Return the (X, Y) coordinate for the center point of the cell that contains the specified text.  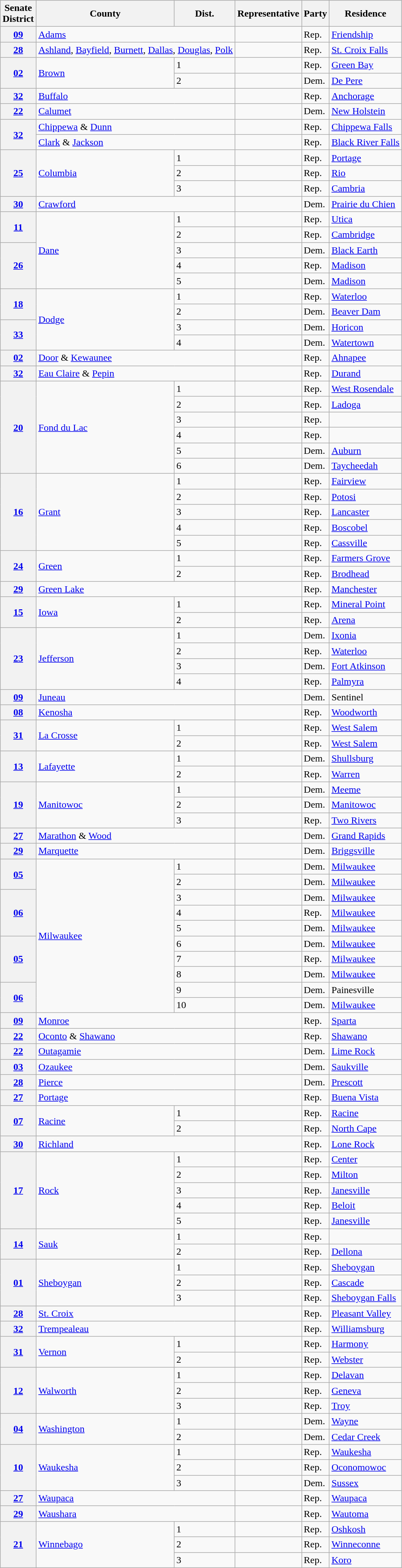
Center (366, 1159)
Two Rivers (366, 820)
Calumet (135, 111)
Arena (366, 620)
Troy (366, 1406)
Ahnapee (366, 358)
Dane (105, 250)
Buena Vista (366, 1098)
Beaver Dam (366, 312)
Mineral Point (366, 604)
Dist. (205, 14)
Sheboygan Falls (366, 1298)
Brown (105, 73)
Richland (135, 1144)
Residence (366, 14)
St. Croix Falls (366, 50)
Friendship (366, 34)
Cascade (366, 1283)
Sauk (105, 1244)
Wautoma (366, 1514)
Farmers Grove (366, 558)
01 (18, 1283)
Anchorage (366, 96)
North Cape (366, 1128)
Lone Rock (366, 1144)
Crawford (135, 204)
Brodhead (366, 574)
Door & Kewaunee (135, 358)
St. Croix (135, 1313)
14 (18, 1244)
Shullsburg (366, 759)
Grant (105, 512)
24 (18, 566)
Eau Claire & Pepin (135, 373)
08 (18, 713)
Winnebago (105, 1545)
Geneva (366, 1390)
Dodge (105, 319)
11 (18, 227)
Clark & Jackson (135, 142)
Monroe (135, 1021)
Beloit (366, 1206)
Cambridge (366, 235)
Cambria (366, 188)
Horicon (366, 327)
Buffalo (135, 96)
Adams (135, 34)
Saukville (366, 1067)
21 (18, 1545)
9 (205, 990)
33 (18, 335)
De Pere (366, 81)
Woodworth (366, 713)
Sentinel (366, 697)
Ashland, Bayfield, Burnett, Dallas, Douglas, Polk (135, 50)
Kenosha (135, 713)
Fairview (366, 481)
Harmony (366, 1344)
La Crosse (105, 736)
Delavan (366, 1375)
Prescott (366, 1082)
8 (205, 974)
Warren (366, 774)
Green Lake (135, 589)
Dellona (366, 1252)
Sparta (366, 1021)
Utica (366, 219)
Milton (366, 1174)
25 (18, 173)
Chippewa & Dunn (135, 127)
Black River Falls (366, 142)
Webster (366, 1360)
Columbia (105, 173)
Marathon & Wood (135, 836)
13 (18, 766)
03 (18, 1067)
Black Earth (366, 250)
County (105, 14)
Oconomowoc (366, 1468)
17 (18, 1190)
Koro (366, 1560)
Pierce (135, 1082)
Rio (366, 173)
Waushara (135, 1514)
7 (205, 959)
SenateDistrict (18, 14)
Auburn (366, 451)
Sussex (366, 1483)
Cedar Creek (366, 1437)
Durand (366, 373)
Potosi (366, 497)
Party (315, 14)
Trempealeau (135, 1329)
Iowa (105, 612)
Lafayette (105, 766)
Winneconne (366, 1545)
Ozaukee (135, 1067)
18 (18, 304)
07 (18, 1121)
Palmyra (366, 681)
Vernon (105, 1352)
Outagamie (135, 1051)
Lime Rock (366, 1051)
New Holstein (366, 111)
04 (18, 1429)
20 (18, 427)
Walworth (105, 1390)
Painesville (366, 990)
Watertown (366, 343)
Ladoga (366, 404)
Chippewa Falls (366, 127)
Oconto & Shawano (135, 1036)
Oshkosh (366, 1529)
Representative (268, 14)
Grand Rapids (366, 836)
Pleasant Valley (366, 1313)
Taycheedah (366, 466)
Fort Atkinson (366, 666)
Boscobel (366, 528)
19 (18, 805)
23 (18, 658)
Marquette (135, 851)
Briggsville (366, 851)
Fond du Lac (105, 427)
Green (105, 566)
Lancaster (366, 512)
Ixonia (366, 635)
Rock (105, 1190)
Washington (105, 1429)
Jefferson (105, 658)
Green Bay (366, 65)
Prairie du Chien (366, 204)
15 (18, 612)
26 (18, 266)
16 (18, 512)
Manchester (366, 589)
Juneau (135, 697)
Cassville (366, 543)
Meeme (366, 789)
Williamsburg (366, 1329)
Shawano (366, 1036)
Wayne (366, 1421)
West Rosendale (366, 389)
12 (18, 1390)
